Provide the (x, y) coordinate of the cell's center where the given text is located.  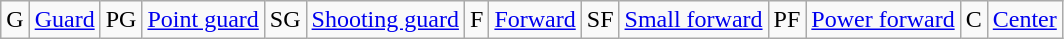
Shooting guard (385, 20)
Center (1024, 20)
Power forward (883, 20)
PF (787, 20)
C (974, 20)
Forward (535, 20)
PG (121, 20)
Guard (64, 20)
F (476, 20)
SG (285, 20)
Small forward (694, 20)
G (15, 20)
SF (600, 20)
Point guard (203, 20)
